Provide the [X, Y] coordinate of the cell's center where the given text is located.  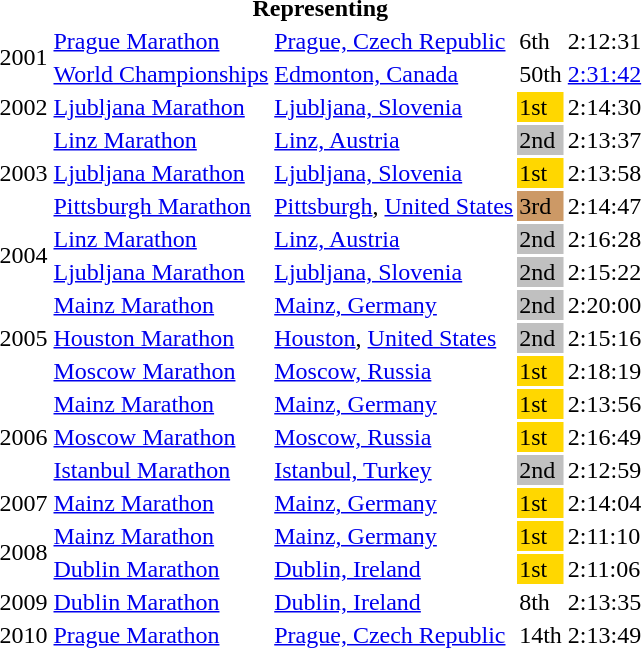
2:13:35 [604, 602]
2:13:58 [604, 173]
2:18:19 [604, 371]
2:13:37 [604, 140]
Pittsburgh Marathon [161, 206]
Istanbul Marathon [161, 470]
2:14:04 [604, 503]
Houston, United States [394, 338]
Houston Marathon [161, 338]
2:16:49 [604, 437]
2:14:47 [604, 206]
World Championships [161, 74]
2:13:56 [604, 404]
Prague Marathon [161, 41]
2:12:59 [604, 470]
2:16:28 [604, 239]
Edmonton, Canada [394, 74]
3rd [541, 206]
2:31:42 [604, 74]
2:11:10 [604, 536]
2:15:16 [604, 338]
2:14:30 [604, 107]
2:11:06 [604, 569]
2:12:31 [604, 41]
Prague, Czech Republic [394, 41]
6th [541, 41]
50th [541, 74]
2:20:00 [604, 305]
Istanbul, Turkey [394, 470]
Pittsburgh, United States [394, 206]
8th [541, 602]
2:15:22 [604, 272]
